Return (x, y) of the center of cell containing provided text 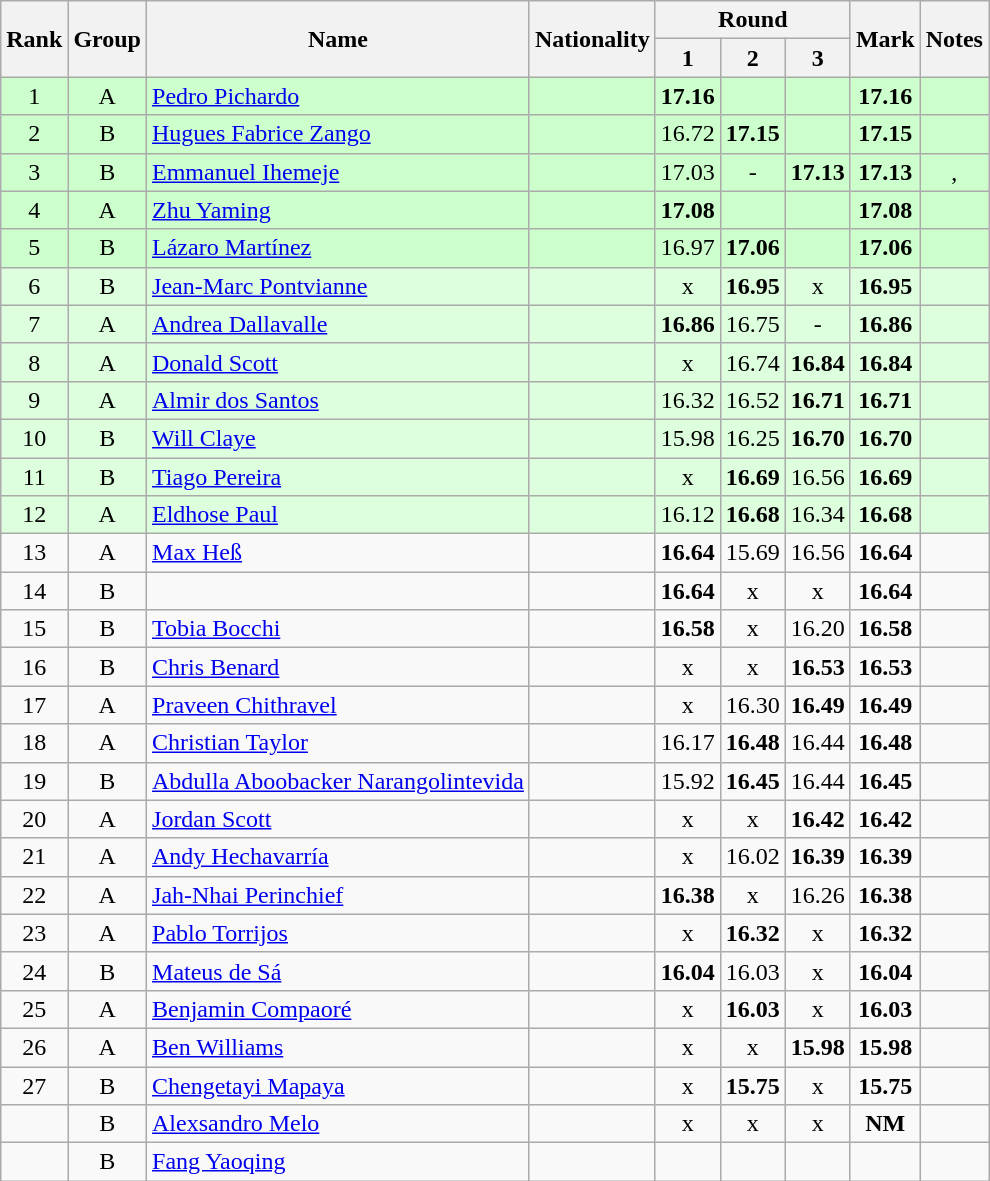
Notes (954, 39)
12 (34, 515)
Pablo Torrijos (338, 933)
22 (34, 895)
Jordan Scott (338, 819)
NM (885, 1124)
16.34 (818, 515)
16.26 (818, 895)
Jean-Marc Pontvianne (338, 286)
Mark (885, 39)
Christian Taylor (338, 743)
16.97 (688, 248)
Pedro Pichardo (338, 96)
Group (108, 39)
Benjamin Compaoré (338, 1009)
15.92 (688, 781)
16.20 (818, 629)
23 (34, 933)
Rank (34, 39)
9 (34, 400)
Abdulla Aboobacker Narangolintevida (338, 781)
Praveen Chithravel (338, 705)
27 (34, 1085)
18 (34, 743)
16.74 (752, 362)
16 (34, 667)
16.72 (688, 134)
7 (34, 324)
16.30 (752, 705)
25 (34, 1009)
26 (34, 1047)
15.69 (752, 553)
4 (34, 210)
Almir dos Santos (338, 400)
11 (34, 477)
16.52 (752, 400)
16.25 (752, 438)
17.03 (688, 172)
20 (34, 819)
Fang Yaoqing (338, 1162)
Ben Williams (338, 1047)
8 (34, 362)
Andy Hechavarría (338, 857)
6 (34, 286)
16.02 (752, 857)
Jah-Nhai Perinchief (338, 895)
Chengetayi Mapaya (338, 1085)
Emmanuel Ihemeje (338, 172)
Round (752, 20)
, (954, 172)
13 (34, 553)
Mateus de Sá (338, 971)
15 (34, 629)
16.75 (752, 324)
10 (34, 438)
21 (34, 857)
Max Heß (338, 553)
Eldhose Paul (338, 515)
Tobia Bocchi (338, 629)
Alexsandro Melo (338, 1124)
5 (34, 248)
16.12 (688, 515)
Donald Scott (338, 362)
Will Claye (338, 438)
14 (34, 591)
16.17 (688, 743)
19 (34, 781)
Hugues Fabrice Zango (338, 134)
Tiago Pereira (338, 477)
Lázaro Martínez (338, 248)
Name (338, 39)
Chris Benard (338, 667)
17 (34, 705)
Zhu Yaming (338, 210)
Andrea Dallavalle (338, 324)
Nationality (592, 39)
24 (34, 971)
